From the cell containing the given text, extract its center point as [X, Y] coordinate. 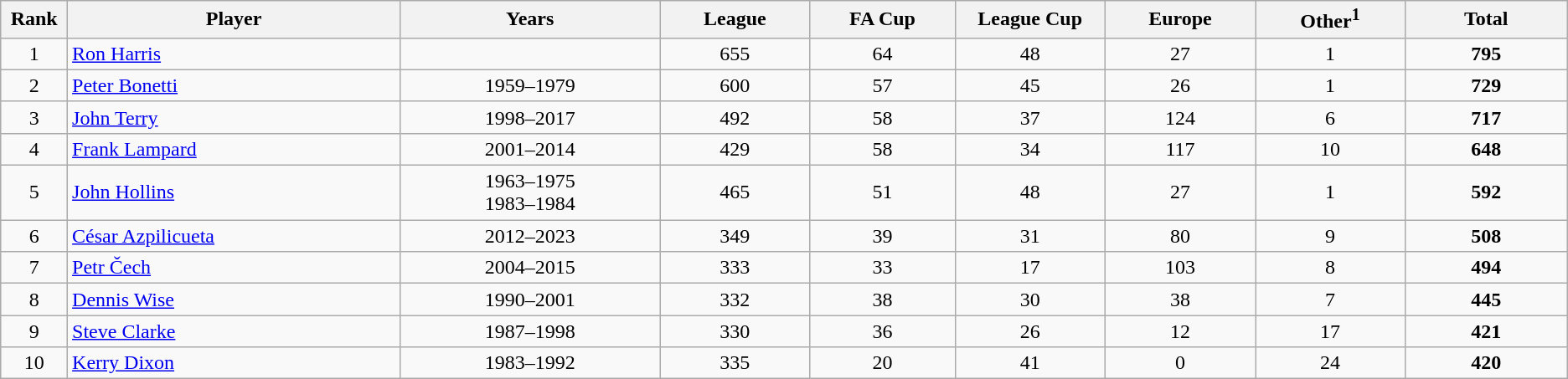
20 [883, 363]
51 [883, 192]
655 [735, 54]
Rank [34, 20]
League Cup [1030, 20]
64 [883, 54]
592 [1486, 192]
717 [1486, 117]
33 [883, 268]
1959–1979 [530, 85]
12 [1179, 331]
600 [735, 85]
492 [735, 117]
37 [1030, 117]
1998–2017 [530, 117]
124 [1179, 117]
36 [883, 331]
2012–2023 [530, 236]
Years [530, 20]
Kerry Dixon [235, 363]
Player [235, 20]
420 [1486, 363]
3 [34, 117]
80 [1179, 236]
League [735, 20]
45 [1030, 85]
2001–2014 [530, 149]
335 [735, 363]
5 [34, 192]
Other1 [1330, 20]
Frank Lampard [235, 149]
Ron Harris [235, 54]
Petr Čech [235, 268]
1990–2001 [530, 300]
John Terry [235, 117]
4 [34, 149]
Europe [1179, 20]
57 [883, 85]
729 [1486, 85]
31 [1030, 236]
494 [1486, 268]
34 [1030, 149]
César Azpilicueta [235, 236]
421 [1486, 331]
103 [1179, 268]
795 [1486, 54]
Total [1486, 20]
41 [1030, 363]
2 [34, 85]
30 [1030, 300]
Dennis Wise [235, 300]
Peter Bonetti [235, 85]
648 [1486, 149]
508 [1486, 236]
Steve Clarke [235, 331]
1963–19751983–1984 [530, 192]
24 [1330, 363]
429 [735, 149]
330 [735, 331]
349 [735, 236]
1983–1992 [530, 363]
2004–2015 [530, 268]
332 [735, 300]
445 [1486, 300]
1987–1998 [530, 331]
John Hollins [235, 192]
333 [735, 268]
0 [1179, 363]
465 [735, 192]
FA Cup [883, 20]
39 [883, 236]
117 [1179, 149]
